Return the [x, y] coordinate for the center point of the cell that contains the specified text.  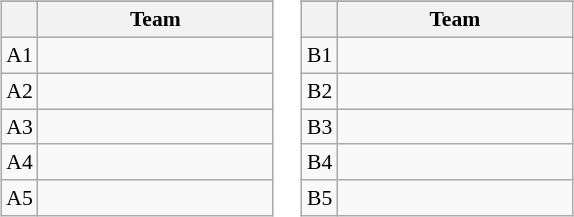
B5 [320, 198]
A5 [20, 198]
B2 [320, 91]
A4 [20, 162]
B4 [320, 162]
A1 [20, 55]
A3 [20, 127]
A2 [20, 91]
B3 [320, 127]
B1 [320, 55]
